Return (x, y) of the center of cell containing provided text 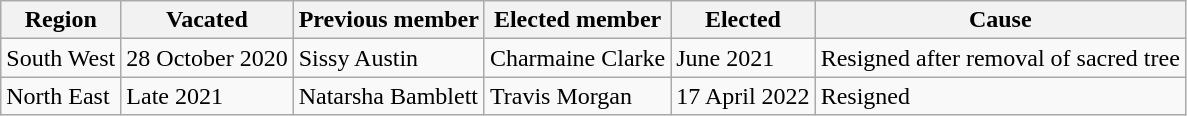
Travis Morgan (577, 96)
Previous member (388, 20)
17 April 2022 (743, 96)
28 October 2020 (207, 58)
Elected (743, 20)
North East (61, 96)
Resigned after removal of sacred tree (1000, 58)
Natarsha Bamblett (388, 96)
South West (61, 58)
Cause (1000, 20)
Vacated (207, 20)
Elected member (577, 20)
Charmaine Clarke (577, 58)
Region (61, 20)
June 2021 (743, 58)
Resigned (1000, 96)
Late 2021 (207, 96)
Sissy Austin (388, 58)
